Locate the cell with the specified text and output its [X, Y] center coordinate. 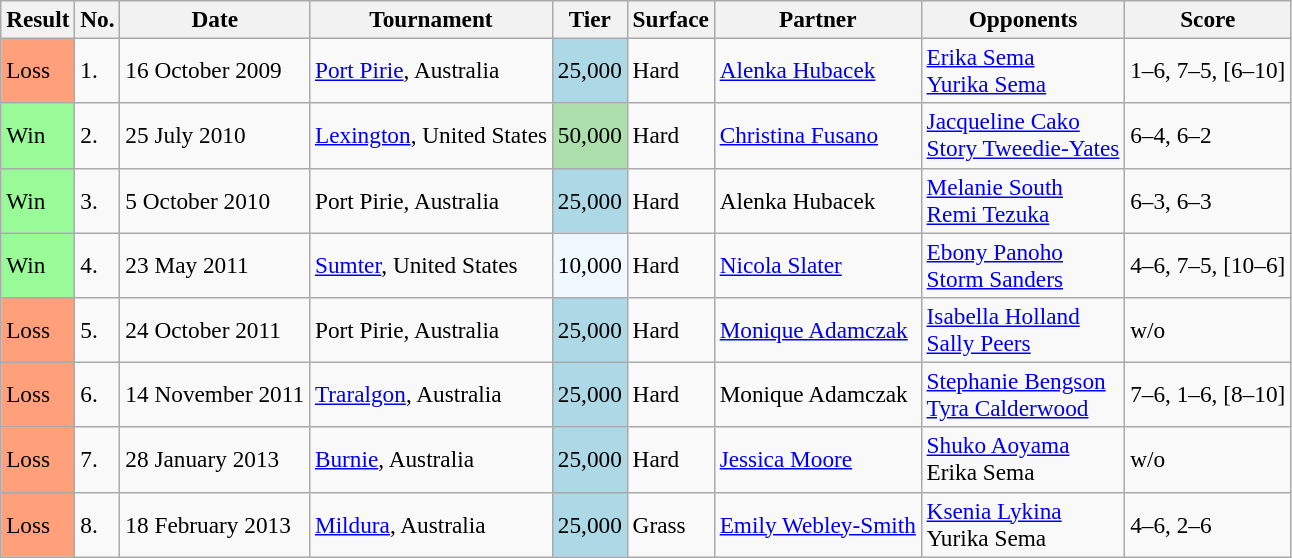
Jacqueline Cako Story Tweedie-Yates [1023, 136]
Partner [818, 19]
Score [1208, 19]
Isabella Holland Sally Peers [1023, 330]
18 February 2013 [215, 524]
28 January 2013 [215, 460]
8. [98, 524]
Jessica Moore [818, 460]
Erika Sema Yurika Sema [1023, 70]
6. [98, 394]
25 July 2010 [215, 136]
Christina Fusano [818, 136]
Shuko Aoyama Erika Sema [1023, 460]
Tier [590, 19]
24 October 2011 [215, 330]
Emily Webley-Smith [818, 524]
6–4, 6–2 [1208, 136]
1–6, 7–5, [6–10] [1208, 70]
Result [38, 19]
16 October 2009 [215, 70]
Traralgon, Australia [432, 394]
Grass [670, 524]
Opponents [1023, 19]
3. [98, 200]
Melanie South Remi Tezuka [1023, 200]
Date [215, 19]
2. [98, 136]
50,000 [590, 136]
Sumter, United States [432, 264]
4–6, 2–6 [1208, 524]
5 October 2010 [215, 200]
Nicola Slater [818, 264]
14 November 2011 [215, 394]
1. [98, 70]
No. [98, 19]
Stephanie Bengson Tyra Calderwood [1023, 394]
23 May 2011 [215, 264]
Mildura, Australia [432, 524]
7–6, 1–6, [8–10] [1208, 394]
6–3, 6–3 [1208, 200]
4–6, 7–5, [10–6] [1208, 264]
Ksenia Lykina Yurika Sema [1023, 524]
Burnie, Australia [432, 460]
5. [98, 330]
10,000 [590, 264]
Surface [670, 19]
Ebony Panoho Storm Sanders [1023, 264]
Lexington, United States [432, 136]
4. [98, 264]
Tournament [432, 19]
7. [98, 460]
